Extract the [X, Y] coordinate from the center of the cell holding the provided text.  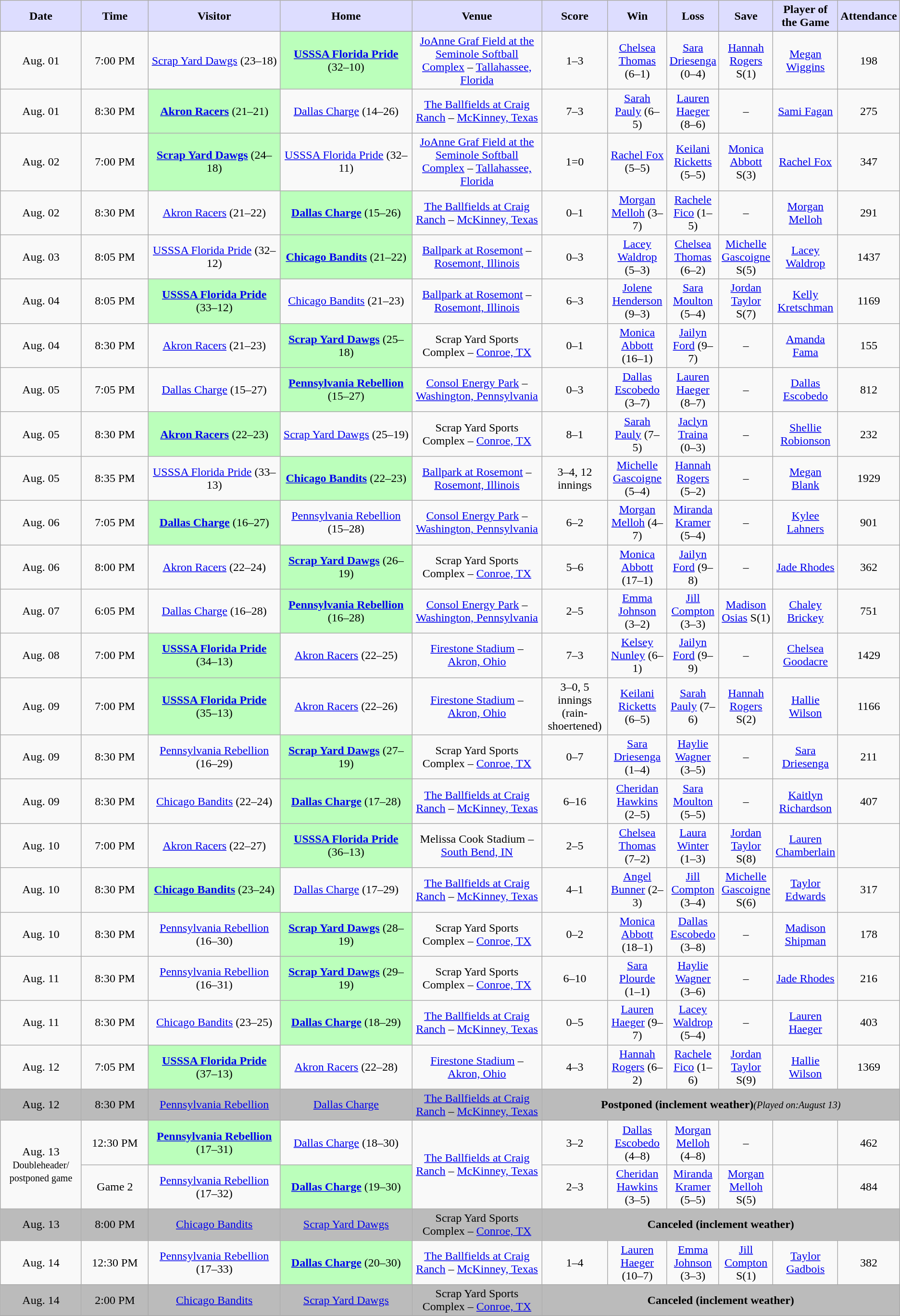
Pennsylvania Rebellion [214, 1104]
Madison Osias S(1) [746, 611]
USSSA Florida Pride (35–13) [214, 706]
Morgan Melloh (3–7) [637, 213]
Rachel Fox [806, 162]
Score [575, 16]
Dallas Charge (20–30) [346, 1262]
Lauren Haeger (10–7) [637, 1262]
Jordan Taylor S(7) [746, 301]
Dallas Charge (16–28) [214, 611]
USSSA Florida Pride (36–13) [346, 846]
Akron Racers (21–23) [214, 345]
0–5 [575, 1023]
Melissa Cook Stadium – South Bend, IN [477, 846]
1169 [869, 301]
Jolene Henderson (9–3) [637, 301]
Dallas Charge (17–28) [346, 801]
Monica Abbott S(3) [746, 162]
Megan Blank [806, 478]
Kelly Kretschman [806, 301]
Akron Racers (21–21) [214, 111]
Dallas Charge (15–27) [214, 390]
Akron Racers (22–26) [346, 706]
Scrap Yard Dawgs (26–19) [346, 567]
Scrap Yard Dawgs (25–19) [346, 434]
Home [346, 16]
Aug. 07 [41, 611]
Chicago Bandits (22–23) [346, 478]
Kylee Lahners [806, 522]
USSSA Florida Pride (37–13) [214, 1067]
Michelle Gascoigne (5–4) [637, 478]
Pennsylvania Rebellion (16–30) [214, 934]
4–1 [575, 890]
Player of the Game [806, 16]
6–2 [575, 522]
216 [869, 978]
Lauren Haeger (8–7) [693, 390]
8–1 [575, 434]
Save [746, 16]
Rachele Fico (1–5) [693, 213]
484 [869, 1187]
Pennsylvania Rebellion (15–27) [346, 390]
317 [869, 890]
Michelle Gascoigne S(5) [746, 257]
Akron Racers (22–25) [346, 656]
Jill Compton S(1) [746, 1262]
6:05 PM [114, 611]
Morgan Melloh (4–8) [693, 1142]
Jailyn Ford (9–8) [693, 567]
3–2 [575, 1142]
Chelsea Thomas (7–2) [637, 846]
Lauren Chamberlain [806, 846]
Pennsylvania Rebellion (16–31) [214, 978]
1437 [869, 257]
3–4, 12 innings [575, 478]
Dallas Charge (16–27) [214, 522]
6–10 [575, 978]
USSSA Florida Pride (33–13) [214, 478]
Sara Plourde (1–1) [637, 978]
Megan Wiggins [806, 61]
Jaclyn Traina (0–3) [693, 434]
Sara Driesenga (0–4) [693, 61]
Monica Abbott (17–1) [637, 567]
Pennsylvania Rebellion (15–28) [346, 522]
Loss [693, 16]
Akron Racers (22–28) [346, 1067]
Haylie Wagner (3–5) [693, 757]
Dallas Escobedo [806, 390]
Chaley Brickey [806, 611]
Cheridan Hawkins (3–5) [637, 1187]
Sara Moulton (5–4) [693, 301]
5–6 [575, 567]
Sara Driesenga [806, 757]
Miranda Kramer (5–4) [693, 522]
Sarah Pauly (7–5) [637, 434]
USSSA Florida Pride (32–11) [346, 162]
Cheridan Hawkins (2–5) [637, 801]
Akron Racers (21–22) [214, 213]
Lauren Haeger [806, 1023]
Postponed (inclement weather)(Played on:August 13) [721, 1104]
Game 2 [114, 1187]
Dallas Charge (18–29) [346, 1023]
Morgan Melloh S(5) [746, 1187]
462 [869, 1142]
Attendance [869, 16]
Monica Abbott (18–1) [637, 934]
Pennsylvania Rebellion (17–33) [214, 1262]
Jordan Taylor S(9) [746, 1067]
211 [869, 757]
Keilani Ricketts (6–5) [637, 706]
Chicago Bandits (23–24) [214, 890]
Hannah Rogers S(1) [746, 61]
Dallas Escobedo (3–8) [693, 934]
Scrap Yard Dawgs (24–18) [214, 162]
Amanda Fama [806, 345]
USSSA Florida Pride (32–10) [346, 61]
Hannah Rogers S(2) [746, 706]
1929 [869, 478]
3–0, 5 innings (rain-shoertened) [575, 706]
Jill Compton (3–3) [693, 611]
751 [869, 611]
Lacey Waldrop [806, 257]
901 [869, 522]
Shellie Robionson [806, 434]
232 [869, 434]
Dallas Charge (15–26) [346, 213]
Morgan Melloh [806, 213]
Win [637, 16]
8:35 PM [114, 478]
Angel Bunner (2–3) [637, 890]
Kelsey Nunley (6–1) [637, 656]
Dallas Charge (14–26) [346, 111]
Emma Johnson (3–3) [693, 1262]
USSSA Florida Pride (33–12) [214, 301]
Jill Compton (3–4) [693, 890]
Kaitlyn Richardson [806, 801]
Scrap Yard Dawgs (27–19) [346, 757]
Date [41, 16]
362 [869, 567]
Aug. 08 [41, 656]
Pennsylvania Rebellion (17–32) [214, 1187]
Chicago Bandits (21–22) [346, 257]
Rachel Fox (5–5) [637, 162]
155 [869, 345]
347 [869, 162]
1166 [869, 706]
Sami Fagan [806, 111]
407 [869, 801]
Scrap Yard Dawgs (29–19) [346, 978]
Time [114, 16]
Dallas Escobedo (3–7) [637, 390]
Taylor Edwards [806, 890]
1=0 [575, 162]
178 [869, 934]
Haylie Wagner (3–6) [693, 978]
Pennsylvania Rebellion (16–29) [214, 757]
2–3 [575, 1187]
Dallas Escobedo (4–8) [637, 1142]
0–7 [575, 757]
Scrap Yard Dawgs (23–18) [214, 61]
Emma Johnson (3–2) [637, 611]
Aug. 13 [41, 1225]
Chicago Bandits (22–24) [214, 801]
Chicago Bandits (21–23) [346, 301]
USSSA Florida Pride (34–13) [214, 656]
USSSA Florida Pride (32–12) [214, 257]
Sara Moulton (5–5) [693, 801]
Aug. 13 Doubleheader/ postponed game [41, 1164]
198 [869, 61]
Akron Racers (22–23) [214, 434]
Lacey Waldrop (5–4) [693, 1023]
Sara Driesenga (1–4) [637, 757]
Dallas Charge [346, 1104]
1–3 [575, 61]
Jordan Taylor S(8) [746, 846]
Rachele Fico (1–6) [693, 1067]
6–3 [575, 301]
Miranda Kramer (5–5) [693, 1187]
Scrap Yard Dawgs (25–18) [346, 345]
291 [869, 213]
Keilani Ricketts (5–5) [693, 162]
Hannah Rogers (5–2) [693, 478]
812 [869, 390]
Michelle Gascoigne S(6) [746, 890]
0–2 [575, 934]
Madison Shipman [806, 934]
1429 [869, 656]
Pennsylvania Rebellion (17–31) [214, 1142]
Chelsea Goodacre [806, 656]
Sarah Pauly (7–6) [693, 706]
1369 [869, 1067]
Jailyn Ford (9–7) [693, 345]
Chelsea Thomas (6–1) [637, 61]
Jailyn Ford (9–9) [693, 656]
Pennsylvania Rebellion (16–28) [346, 611]
Aug. 03 [41, 257]
1–4 [575, 1262]
Dallas Charge (19–30) [346, 1187]
Scrap Yard Dawgs (28–19) [346, 934]
Venue [477, 16]
Akron Racers (22–24) [214, 567]
Hannah Rogers (6–2) [637, 1067]
403 [869, 1023]
275 [869, 111]
Monica Abbott (16–1) [637, 345]
4–3 [575, 1067]
2:00 PM [114, 1301]
Akron Racers (22–27) [214, 846]
Morgan Melloh (4–7) [637, 522]
Visitor [214, 16]
6–16 [575, 801]
Lauren Haeger (9–7) [637, 1023]
Taylor Gadbois [806, 1262]
Lacey Waldrop (5–3) [637, 257]
Sarah Pauly (6–5) [637, 111]
Chicago Bandits (23–25) [214, 1023]
Lauren Haeger (8–6) [693, 111]
Laura Winter (1–3) [693, 846]
382 [869, 1262]
Chelsea Thomas (6–2) [693, 257]
Dallas Charge (18–30) [346, 1142]
Dallas Charge (17–29) [346, 890]
